Pinpoint the cell where the given text exists, returning its [x, y] midpoint coordinate. 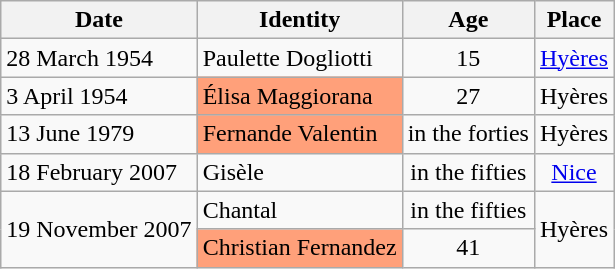
Gisèle [300, 172]
13 June 1979 [99, 134]
Identity [300, 20]
Élisa Maggiorana [300, 96]
15 [468, 58]
Age [468, 20]
3 April 1954 [99, 96]
Date [99, 20]
Christian Fernandez [300, 248]
Place [574, 20]
Chantal [300, 210]
Fernande Valentin [300, 134]
in the forties [468, 134]
Nice [574, 172]
19 November 2007 [99, 229]
27 [468, 96]
Paulette Dogliotti [300, 58]
41 [468, 248]
28 March 1954 [99, 58]
18 February 2007 [99, 172]
